Detect which cell encompasses the target text, then output its [X, Y] center coordinate. 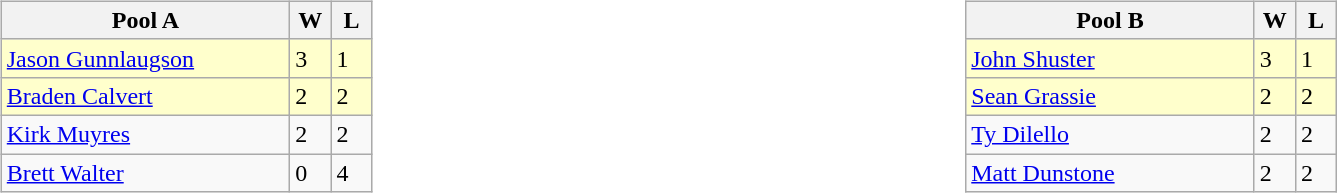
John Shuster [1110, 58]
Pool A [146, 20]
Ty Dilello [1110, 134]
Jason Gunnlaugson [146, 58]
Kirk Muyres [146, 134]
Matt Dunstone [1110, 173]
Sean Grassie [1110, 96]
4 [352, 173]
Brett Walter [146, 173]
Braden Calvert [146, 96]
0 [310, 173]
Pool B [1110, 20]
